Extract the [X, Y] coordinate from the center of the cell holding the provided text.  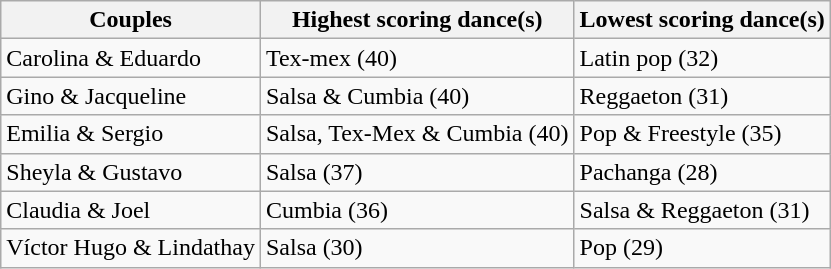
Highest scoring dance(s) [417, 20]
Pachanga (28) [702, 172]
Reggaeton (31) [702, 96]
Sheyla & Gustavo [131, 172]
Gino & Jacqueline [131, 96]
Lowest scoring dance(s) [702, 20]
Salsa (30) [417, 248]
Claudia & Joel [131, 210]
Salsa & Reggaeton (31) [702, 210]
Carolina & Eduardo [131, 58]
Latin pop (32) [702, 58]
Tex-mex (40) [417, 58]
Emilia & Sergio [131, 134]
Pop & Freestyle (35) [702, 134]
Pop (29) [702, 248]
Couples [131, 20]
Salsa & Cumbia (40) [417, 96]
Salsa, Tex-Mex & Cumbia (40) [417, 134]
Víctor Hugo & Lindathay [131, 248]
Cumbia (36) [417, 210]
Salsa (37) [417, 172]
